For the text-containing cell, return its midpoint in (x, y) coordinate format. 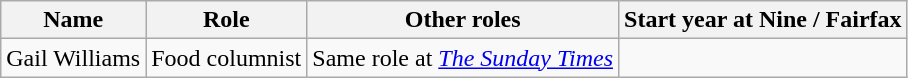
Same role at The Sunday Times (463, 58)
Gail Williams (74, 58)
Name (74, 20)
Other roles (463, 20)
Start year at Nine / Fairfax (764, 20)
Food columnist (226, 58)
Role (226, 20)
